Locate the cell with the specified text and output its [X, Y] center coordinate. 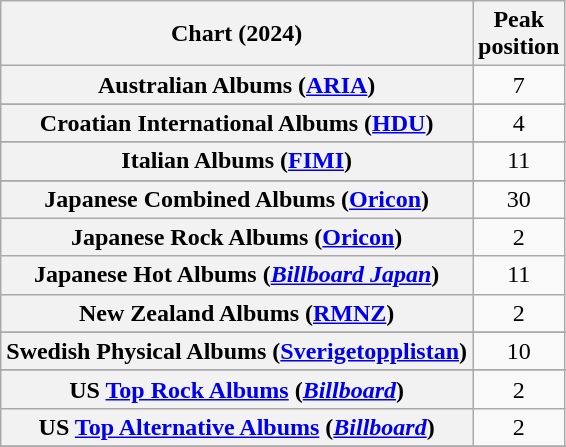
4 [519, 123]
US Top Alternative Albums (Billboard) [237, 427]
Italian Albums (FIMI) [237, 161]
Australian Albums (ARIA) [237, 85]
Swedish Physical Albums (Sverigetopplistan) [237, 351]
10 [519, 351]
Croatian International Albums (HDU) [237, 123]
Chart (2024) [237, 34]
Japanese Combined Albums (Oricon) [237, 199]
7 [519, 85]
Peakposition [519, 34]
Japanese Rock Albums (Oricon) [237, 237]
30 [519, 199]
US Top Rock Albums (Billboard) [237, 389]
New Zealand Albums (RMNZ) [237, 313]
Japanese Hot Albums (Billboard Japan) [237, 275]
